Provide the (x, y) coordinate of the cell's center where the given text is located.  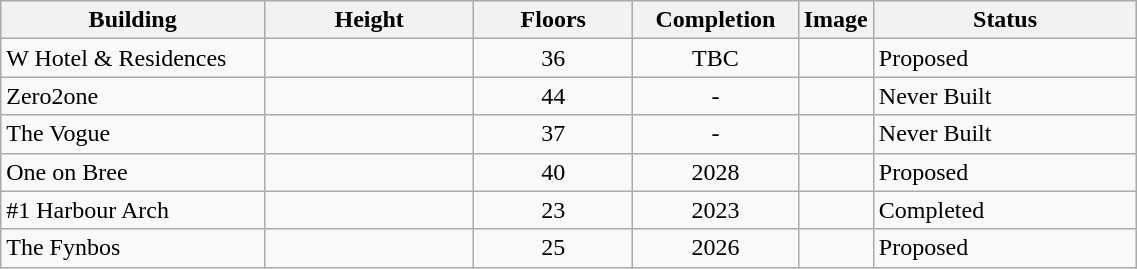
One on Bree (133, 172)
#1 Harbour Arch (133, 210)
Status (1005, 20)
23 (554, 210)
Floors (554, 20)
2023 (716, 210)
25 (554, 248)
Completed (1005, 210)
37 (554, 134)
Height (370, 20)
44 (554, 96)
40 (554, 172)
2026 (716, 248)
Image (836, 20)
36 (554, 58)
TBC (716, 58)
Zero2one (133, 96)
The Vogue (133, 134)
Building (133, 20)
The Fynbos (133, 248)
Completion (716, 20)
W Hotel & Residences (133, 58)
2028 (716, 172)
